Provide the (X, Y) coordinate of the cell's center where the given text is located.  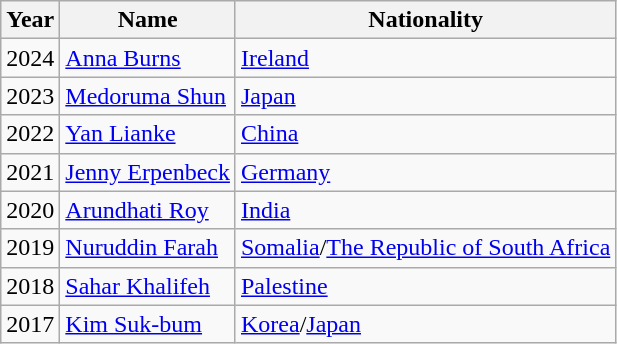
2022 (30, 134)
Jenny Erpenbeck (148, 172)
Nuruddin Farah (148, 248)
Japan (425, 96)
Ireland (425, 58)
Year (30, 20)
Korea/Japan (425, 324)
Nationality (425, 20)
2023 (30, 96)
Germany (425, 172)
Somalia/The Republic of South Africa (425, 248)
China (425, 134)
Sahar Khalifeh (148, 286)
Kim Suk-bum (148, 324)
2024 (30, 58)
Yan Lianke (148, 134)
Anna Burns (148, 58)
Arundhati Roy (148, 210)
2017 (30, 324)
Palestine (425, 286)
Medoruma Shun (148, 96)
Name (148, 20)
India (425, 210)
2019 (30, 248)
2018 (30, 286)
2021 (30, 172)
2020 (30, 210)
